Search for the cell housing the specified text and yield its (X, Y) center coordinate. 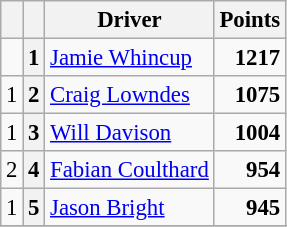
1004 (250, 133)
945 (250, 208)
Jamie Whincup (130, 58)
954 (250, 170)
5 (34, 208)
Jason Bright (130, 208)
Fabian Coulthard (130, 170)
Will Davison (130, 133)
1217 (250, 58)
Craig Lowndes (130, 95)
Driver (130, 20)
Points (250, 20)
4 (34, 170)
1075 (250, 95)
3 (34, 133)
